Provide the (X, Y) coordinate of the cell's center where the given text is located.  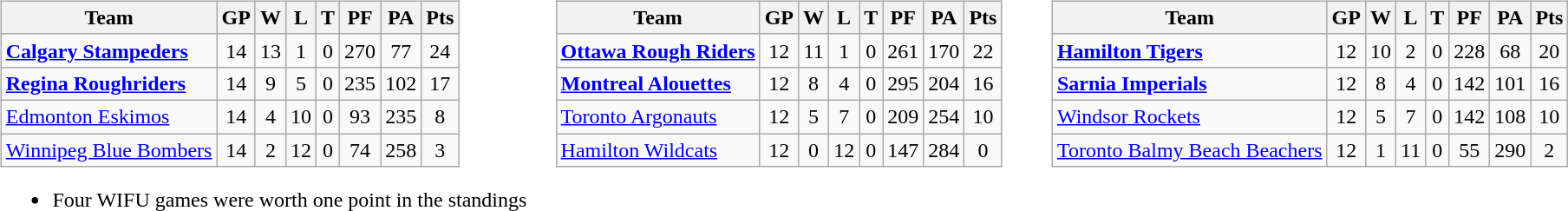
17 (441, 83)
258 (401, 150)
68 (1511, 50)
Calgary Stampeders (109, 50)
254 (944, 116)
204 (944, 83)
Regina Roughriders (109, 83)
24 (441, 50)
9 (271, 83)
261 (904, 50)
Toronto Balmy Beach Beachers (1190, 150)
20 (1549, 50)
102 (401, 83)
Ottawa Rough Riders (657, 50)
290 (1511, 150)
Hamilton Tigers (1190, 50)
74 (361, 150)
55 (1469, 150)
Winnipeg Blue Bombers (109, 150)
147 (904, 150)
270 (361, 50)
209 (904, 116)
295 (904, 83)
284 (944, 150)
77 (401, 50)
170 (944, 50)
Toronto Argonauts (657, 116)
108 (1511, 116)
Sarnia Imperials (1190, 83)
13 (271, 50)
Hamilton Wildcats (657, 150)
101 (1511, 83)
Edmonton Eskimos (109, 116)
3 (441, 150)
Montreal Alouettes (657, 83)
Windsor Rockets (1190, 116)
22 (983, 50)
93 (361, 116)
228 (1469, 50)
